Capture the cell that displays the provided text and extract its [x, y] central coordinate. 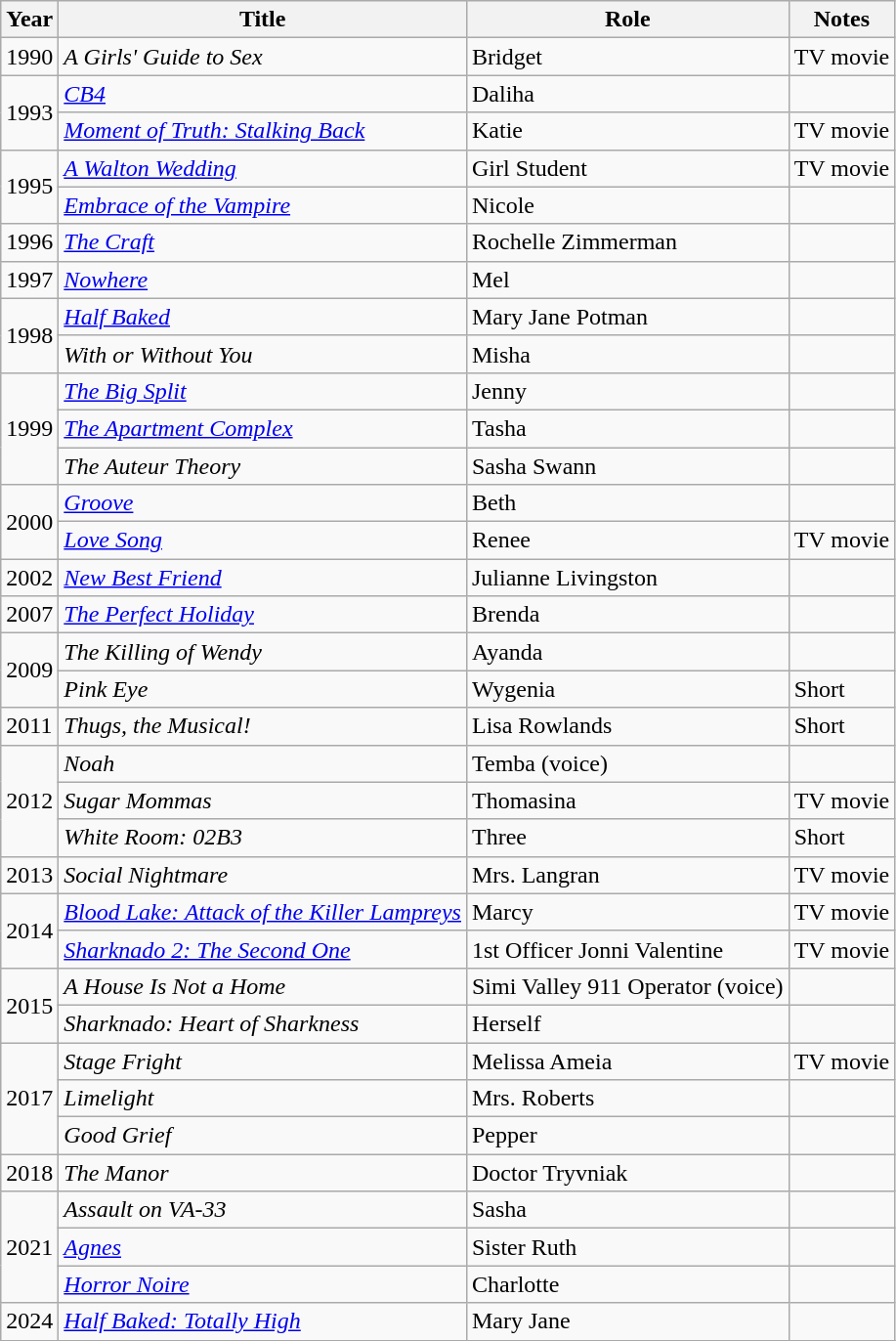
Lisa Rowlands [627, 726]
Rochelle Zimmerman [627, 242]
Wygenia [627, 689]
Agnes [263, 1247]
Ayanda [627, 652]
Sharknado 2: The Second One [263, 949]
Sasha Swann [627, 466]
2002 [29, 578]
White Room: 02B3 [263, 838]
The Perfect Holiday [263, 615]
1995 [29, 187]
The Auteur Theory [263, 466]
Sharknado: Heart of Sharkness [263, 1023]
A House Is Not a Home [263, 986]
Half Baked [263, 317]
2024 [29, 1321]
2012 [29, 800]
Groove [263, 503]
Misha [627, 354]
Beth [627, 503]
Temba (voice) [627, 763]
Julianne Livingston [627, 578]
Horror Noire [263, 1284]
Renee [627, 541]
Sasha [627, 1210]
With or Without You [263, 354]
Daliha [627, 94]
1996 [29, 242]
2017 [29, 1098]
Stage Fright [263, 1060]
Half Baked: Totally High [263, 1321]
Year [29, 20]
Thugs, the Musical! [263, 726]
2007 [29, 615]
Title [263, 20]
Role [627, 20]
Noah [263, 763]
Tasha [627, 428]
Notes [842, 20]
1997 [29, 280]
2013 [29, 875]
2014 [29, 930]
Assault on VA-33 [263, 1210]
1999 [29, 428]
Mrs. Roberts [627, 1099]
Nicole [627, 205]
The Manor [263, 1173]
Melissa Ameia [627, 1060]
New Best Friend [263, 578]
Blood Lake: Attack of the Killer Lampreys [263, 912]
The Apartment Complex [263, 428]
2000 [29, 522]
Brenda [627, 615]
Mary Jane [627, 1321]
Limelight [263, 1099]
Nowhere [263, 280]
Embrace of the Vampire [263, 205]
Herself [627, 1023]
1998 [29, 335]
Sugar Mommas [263, 800]
Mary Jane Potman [627, 317]
Sister Ruth [627, 1247]
Love Song [263, 541]
The Killing of Wendy [263, 652]
CB4 [263, 94]
A Walton Wedding [263, 168]
Social Nightmare [263, 875]
2009 [29, 670]
The Big Split [263, 391]
A Girls' Guide to Sex [263, 57]
Charlotte [627, 1284]
Good Grief [263, 1136]
1st Officer Jonni Valentine [627, 949]
Bridget [627, 57]
Girl Student [627, 168]
Pink Eye [263, 689]
1990 [29, 57]
Thomasina [627, 800]
Simi Valley 911 Operator (voice) [627, 986]
Doctor Tryvniak [627, 1173]
Katie [627, 131]
2011 [29, 726]
Pepper [627, 1136]
The Craft [263, 242]
Marcy [627, 912]
2021 [29, 1247]
Three [627, 838]
Mel [627, 280]
Jenny [627, 391]
Mrs. Langran [627, 875]
2015 [29, 1005]
Moment of Truth: Stalking Back [263, 131]
1993 [29, 112]
2018 [29, 1173]
